Search for the cell housing the specified text and yield its (x, y) center coordinate. 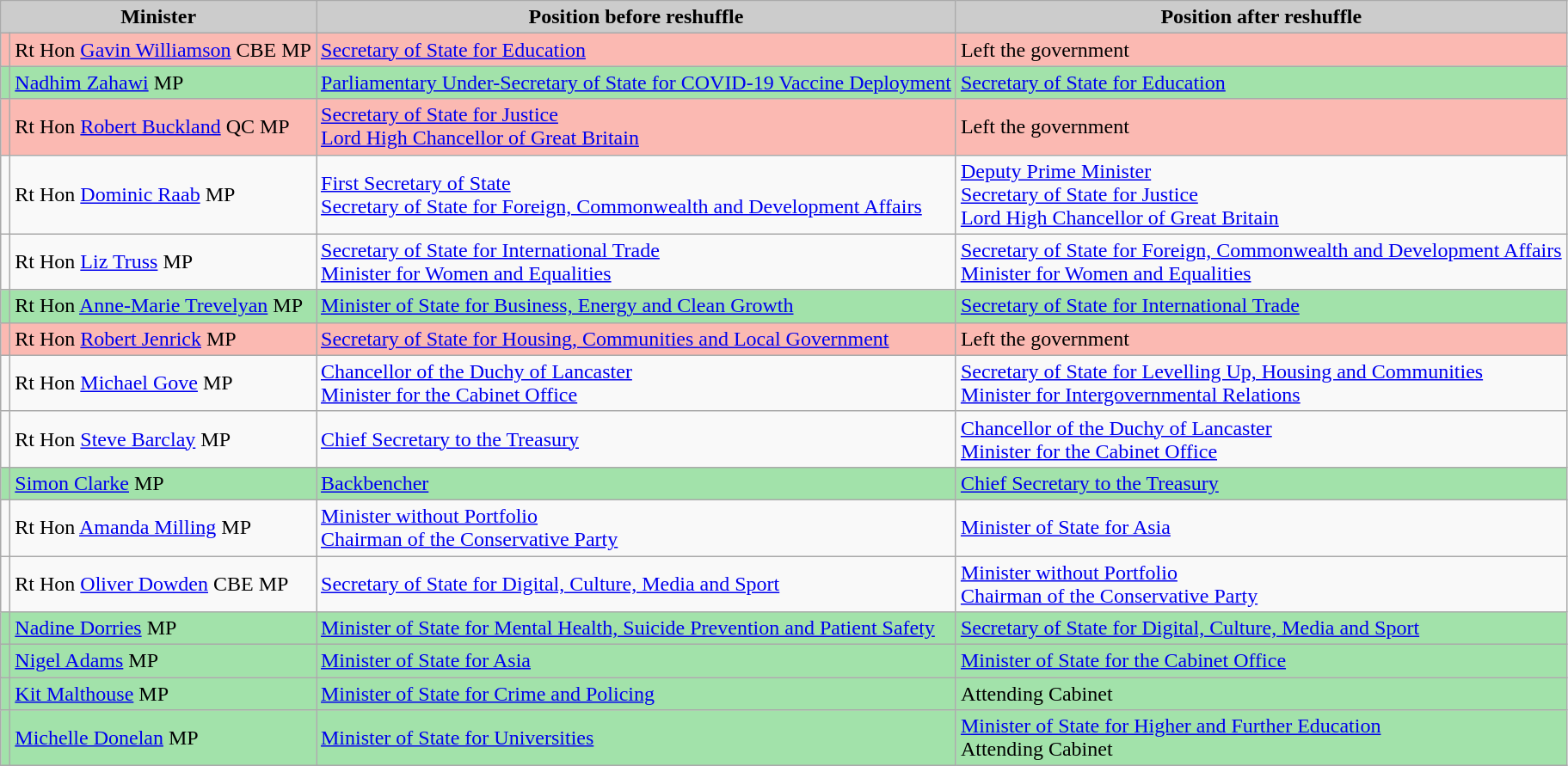
Rt Hon Robert Buckland QC MP (163, 127)
Secretary of State for Foreign, Commonwealth and Development AffairsMinister for Women and Equalities (1261, 261)
Position before reshuffle (636, 17)
Position after reshuffle (1261, 17)
Minister of State for Business, Energy and Clean Growth (636, 306)
Rt Hon Oliver Dowden CBE MP (163, 583)
Secretary of State for Levelling Up, Housing and CommunitiesMinister for Intergovernmental Relations (1261, 383)
Nigel Adams MP (163, 661)
Secretary of State for International TradeMinister for Women and Equalities (636, 261)
Secretary of State for International Trade (1261, 306)
Rt Hon Dominic Raab MP (163, 194)
Rt Hon Robert Jenrick MP (163, 339)
Rt Hon Amanda Milling MP (163, 528)
Rt Hon Gavin Williamson CBE MP (163, 50)
Backbencher (636, 483)
Rt Hon Steve Barclay MP (163, 438)
Rt Hon Anne-Marie Trevelyan MP (163, 306)
Minister (158, 17)
Rt Hon Michael Gove MP (163, 383)
Kit Malthouse MP (163, 694)
Attending Cabinet (1261, 694)
Minister of State for Universities (636, 738)
Rt Hon Liz Truss MP (163, 261)
First Secretary of StateSecretary of State for Foreign, Commonwealth and Development Affairs (636, 194)
Deputy Prime MinisterSecretary of State for JusticeLord High Chancellor of Great Britain (1261, 194)
Minister of State for Crime and Policing (636, 694)
Michelle Donelan MP (163, 738)
Minister of State for Mental Health, Suicide Prevention and Patient Safety (636, 628)
Secretary of State for JusticeLord High Chancellor of Great Britain (636, 127)
Minister of State for the Cabinet Office (1261, 661)
Parliamentary Under-Secretary of State for COVID-19 Vaccine Deployment (636, 83)
Nadine Dorries MP (163, 628)
Nadhim Zahawi MP (163, 83)
Simon Clarke MP (163, 483)
Minister of State for Higher and Further EducationAttending Cabinet (1261, 738)
Secretary of State for Housing, Communities and Local Government (636, 339)
